Determine the (x, y) coordinate at the center of the cell enclosing the given text.  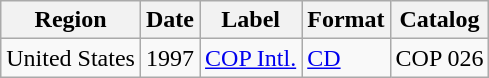
Format (346, 20)
Date (170, 20)
CD (346, 58)
COP Intl. (251, 58)
1997 (170, 58)
Catalog (440, 20)
Region (71, 20)
Label (251, 20)
United States (71, 58)
COP 026 (440, 58)
